Return (X, Y) of the center of cell containing provided text 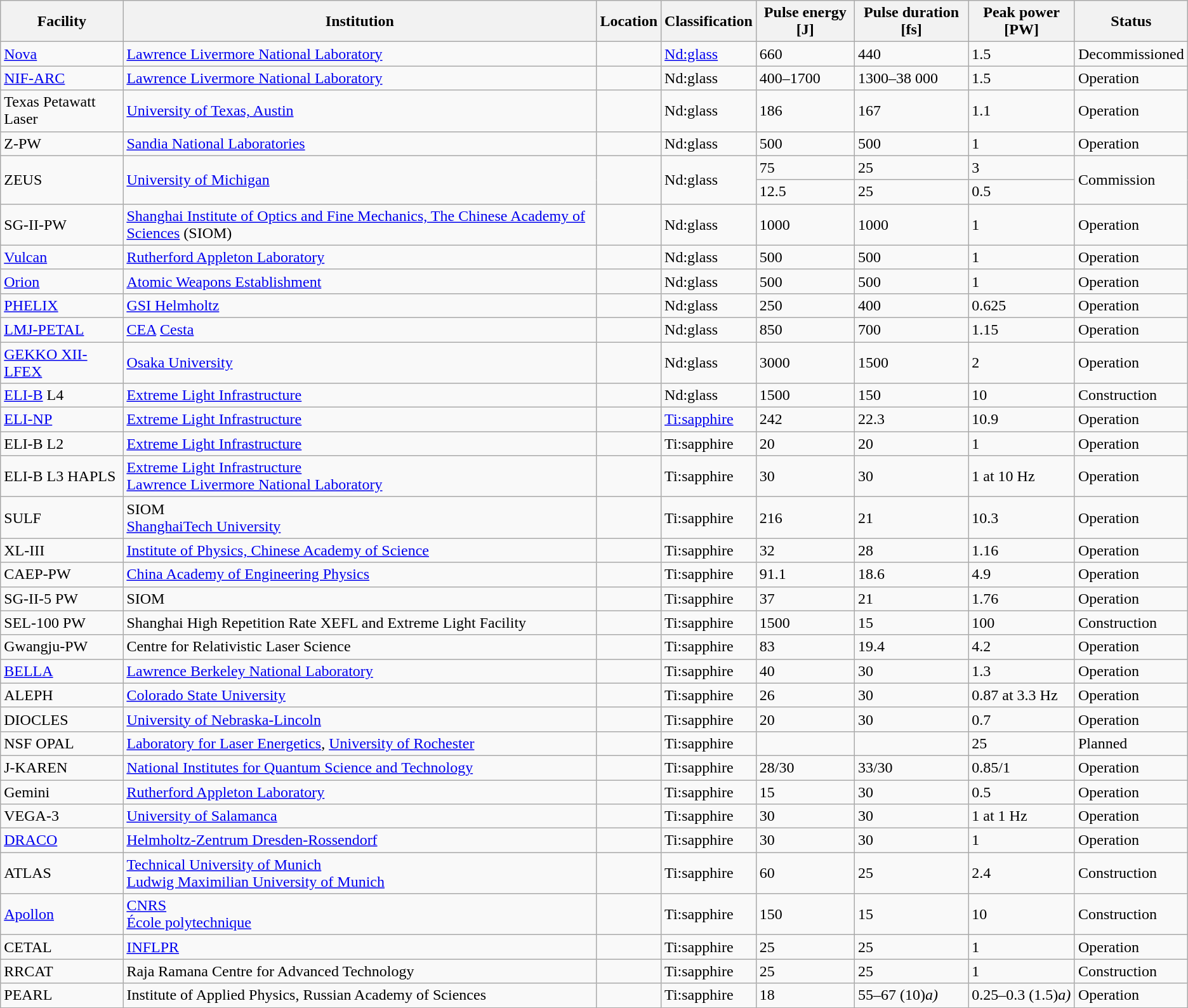
700 (911, 329)
Status (1131, 22)
Extreme Light InfrastructureLawrence Livermore National Laboratory (360, 476)
GSI Helmholtz (360, 305)
4.2 (1022, 647)
ELI-B L4 (62, 395)
NSF OPAL (62, 743)
BELLA (62, 671)
Sandia National Laboratories (360, 143)
19.4 (911, 647)
22.3 (911, 420)
2 (1022, 362)
1.15 (1022, 329)
LMJ-PETAL (62, 329)
400 (911, 305)
55–67 (10)a) (911, 995)
Shanghai High Repetition Rate XEFL and Extreme Light Facility (360, 623)
1.3 (1022, 671)
Colorado State University (360, 695)
SULF (62, 518)
NIF-ARC (62, 78)
10.3 (1022, 518)
440 (911, 54)
Planned (1131, 743)
Institute of Physics, Chinese Academy of Science (360, 550)
CAEP-PW (62, 574)
60 (805, 873)
Z-PW (62, 143)
0.625 (1022, 305)
PHELIX (62, 305)
1 at 10 Hz (1022, 476)
University of Salamanca (360, 816)
1 at 1 Hz (1022, 816)
186 (805, 110)
ELI-B L2 (62, 444)
83 (805, 647)
SIOMShanghaiTech University (360, 518)
1300–38 000 (911, 78)
DRACO (62, 840)
Vulcan (62, 257)
CEA Cesta (360, 329)
University of Texas, Austin (360, 110)
Centre for Relativistic Laser Science (360, 647)
National Institutes for Quantum Science and Technology (360, 767)
ZEUS (62, 180)
Technical University of MunichLudwig Maximilian University of Munich (360, 873)
Lawrence Berkeley National Laboratory (360, 671)
PEARL (62, 995)
Pulse duration [fs] (911, 22)
Pulse energy [J] (805, 22)
ATLAS (62, 873)
400–1700 (805, 78)
GEKKO XII-LFEX (62, 362)
SG-II-5 PW (62, 599)
3 (1022, 168)
Osaka University (360, 362)
660 (805, 54)
250 (805, 305)
32 (805, 550)
DIOCLES (62, 719)
CNRSÉcole polytechnique (360, 914)
26 (805, 695)
Gwangju-PW (62, 647)
University of Nebraska-Lincoln (360, 719)
China Academy of Engineering Physics (360, 574)
216 (805, 518)
CETAL (62, 947)
75 (805, 168)
Gemini (62, 792)
XL-III (62, 550)
1.1 (1022, 110)
Raja Ramana Centre for Advanced Technology (360, 971)
2.4 (1022, 873)
Orion (62, 281)
Nova (62, 54)
242 (805, 420)
Helmholtz-Zentrum Dresden-Rossendorf (360, 840)
Commission (1131, 180)
Apollon (62, 914)
Institute of Applied Physics, Russian Academy of Sciences (360, 995)
Institution (360, 22)
Facility (62, 22)
University of Michigan (360, 180)
ELI-NP (62, 420)
0.25–0.3 (1.5)a) (1022, 995)
33/30 (911, 767)
3000 (805, 362)
167 (911, 110)
Texas Petawatt Laser (62, 110)
Peak power [PW] (1022, 22)
1.76 (1022, 599)
Decommissioned (1131, 54)
INFLPR (360, 947)
ELI-B L3 HAPLS (62, 476)
4.9 (1022, 574)
100 (1022, 623)
12.5 (805, 192)
91.1 (805, 574)
0.7 (1022, 719)
10.9 (1022, 420)
SIOM (360, 599)
Classification (709, 22)
1.16 (1022, 550)
850 (805, 329)
Location (629, 22)
VEGA-3 (62, 816)
RRCAT (62, 971)
18.6 (911, 574)
Shanghai Institute of Optics and Fine Mechanics, The Chinese Academy of Sciences (SIOM) (360, 225)
0.87 at 3.3 Hz (1022, 695)
0.85/1 (1022, 767)
18 (805, 995)
Atomic Weapons Establishment (360, 281)
28 (911, 550)
J-KAREN (62, 767)
SEL-100 PW (62, 623)
37 (805, 599)
ALEPH (62, 695)
SG-II-PW (62, 225)
40 (805, 671)
Laboratory for Laser Energetics, University of Rochester (360, 743)
28/30 (805, 767)
